Pinpoint the cell where the given text exists, returning its (X, Y) midpoint coordinate. 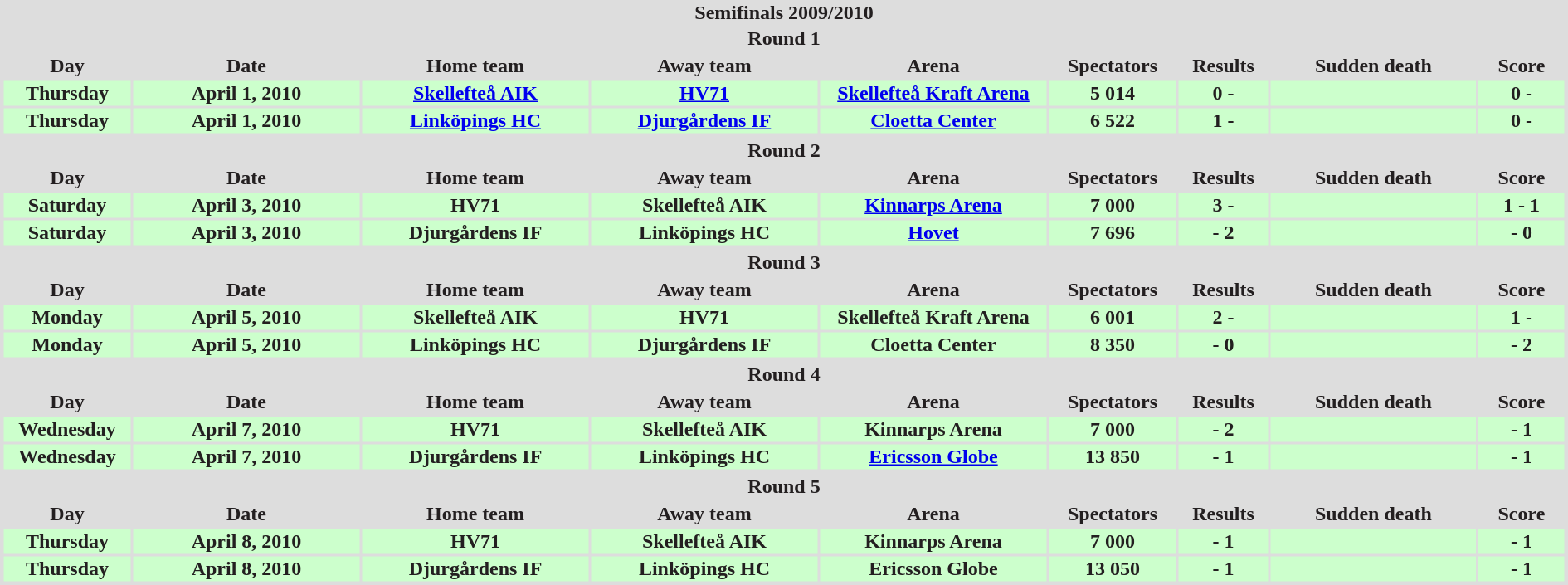
13 050 (1112, 568)
Round 5 (783, 487)
6 001 (1112, 318)
Round 3 (783, 263)
Round 2 (783, 150)
1 - 1 (1522, 205)
Round 1 (783, 39)
8 350 (1112, 344)
2 - (1223, 318)
6 522 (1112, 120)
5 014 (1112, 94)
Hovet (933, 233)
Round 4 (783, 374)
7 696 (1112, 233)
13 850 (1112, 457)
3 - (1223, 205)
